Identify which cell holds the provided text, then report its [x, y] central coordinate. 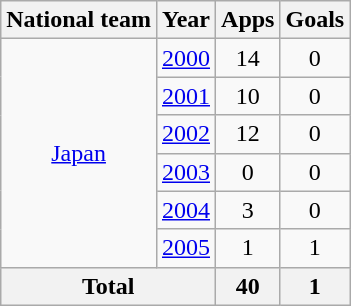
40 [248, 286]
Apps [248, 20]
14 [248, 58]
2005 [186, 248]
2003 [186, 172]
Japan [79, 153]
Total [108, 286]
2000 [186, 58]
2002 [186, 134]
2004 [186, 210]
2001 [186, 96]
Year [186, 20]
Goals [315, 20]
3 [248, 210]
12 [248, 134]
National team [79, 20]
10 [248, 96]
